Pinpoint the cell where the given text exists, returning its (x, y) midpoint coordinate. 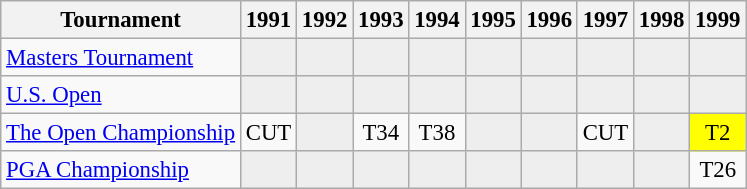
U.S. Open (121, 95)
Tournament (121, 20)
T2 (718, 133)
1996 (549, 20)
1998 (661, 20)
PGA Championship (121, 170)
1991 (268, 20)
T26 (718, 170)
The Open Championship (121, 133)
T38 (437, 133)
1997 (605, 20)
1992 (325, 20)
1995 (493, 20)
1999 (718, 20)
1993 (381, 20)
Masters Tournament (121, 58)
T34 (381, 133)
1994 (437, 20)
